Search for the cell housing the specified text and yield its (X, Y) center coordinate. 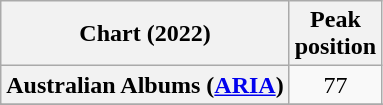
77 (335, 85)
Peakposition (335, 34)
Australian Albums (ARIA) (145, 85)
Chart (2022) (145, 34)
